Detect which cell encompasses the target text, then output its (x, y) center coordinate. 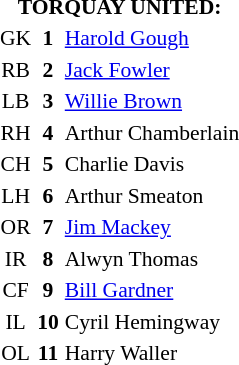
2 (48, 70)
3 (48, 102)
10 (48, 322)
4 (48, 133)
5 (48, 164)
8 (48, 259)
6 (48, 196)
1 (48, 38)
9 (48, 290)
7 (48, 228)
